Return the [x, y] coordinate for the center point of the cell that contains the specified text.  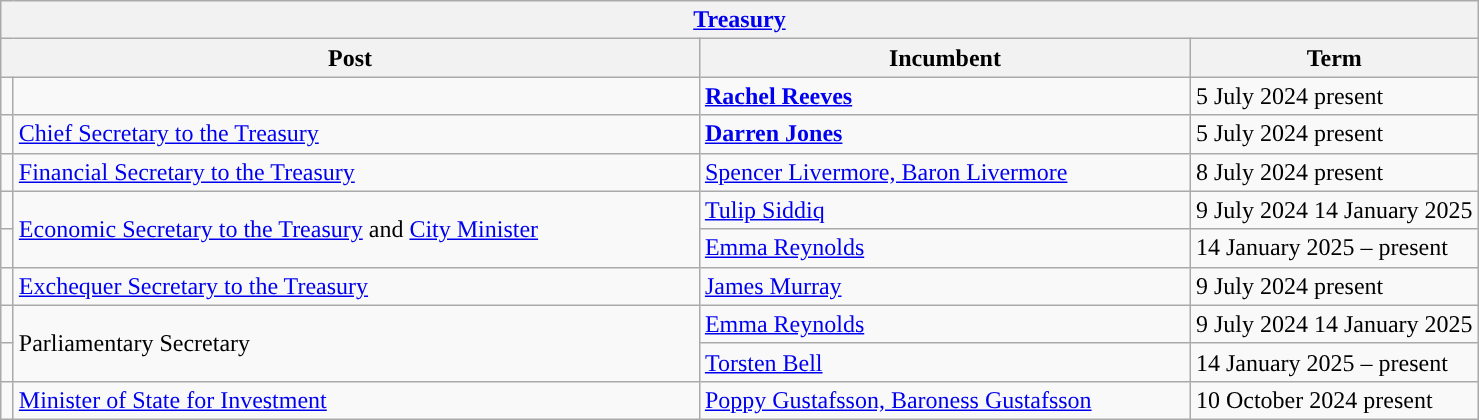
Rachel Reeves [944, 96]
James Murray [944, 286]
Financial Secretary to the Treasury [356, 172]
Treasury [740, 20]
8 July 2024 present [1334, 172]
Poppy Gustafsson, Baroness Gustafsson [944, 400]
Darren Jones [944, 134]
10 October 2024 present [1334, 400]
Economic Secretary to the Treasury and City Minister [356, 229]
9 July 2024 present [1334, 286]
Post [350, 58]
Incumbent [944, 58]
Torsten Bell [944, 362]
Parliamentary Secretary [356, 343]
Tulip Siddiq [944, 210]
Spencer Livermore, Baron Livermore [944, 172]
Term [1334, 58]
Exchequer Secretary to the Treasury [356, 286]
Chief Secretary to the Treasury [356, 134]
Minister of State for Investment [356, 400]
